Return (X, Y) of the center of cell containing provided text 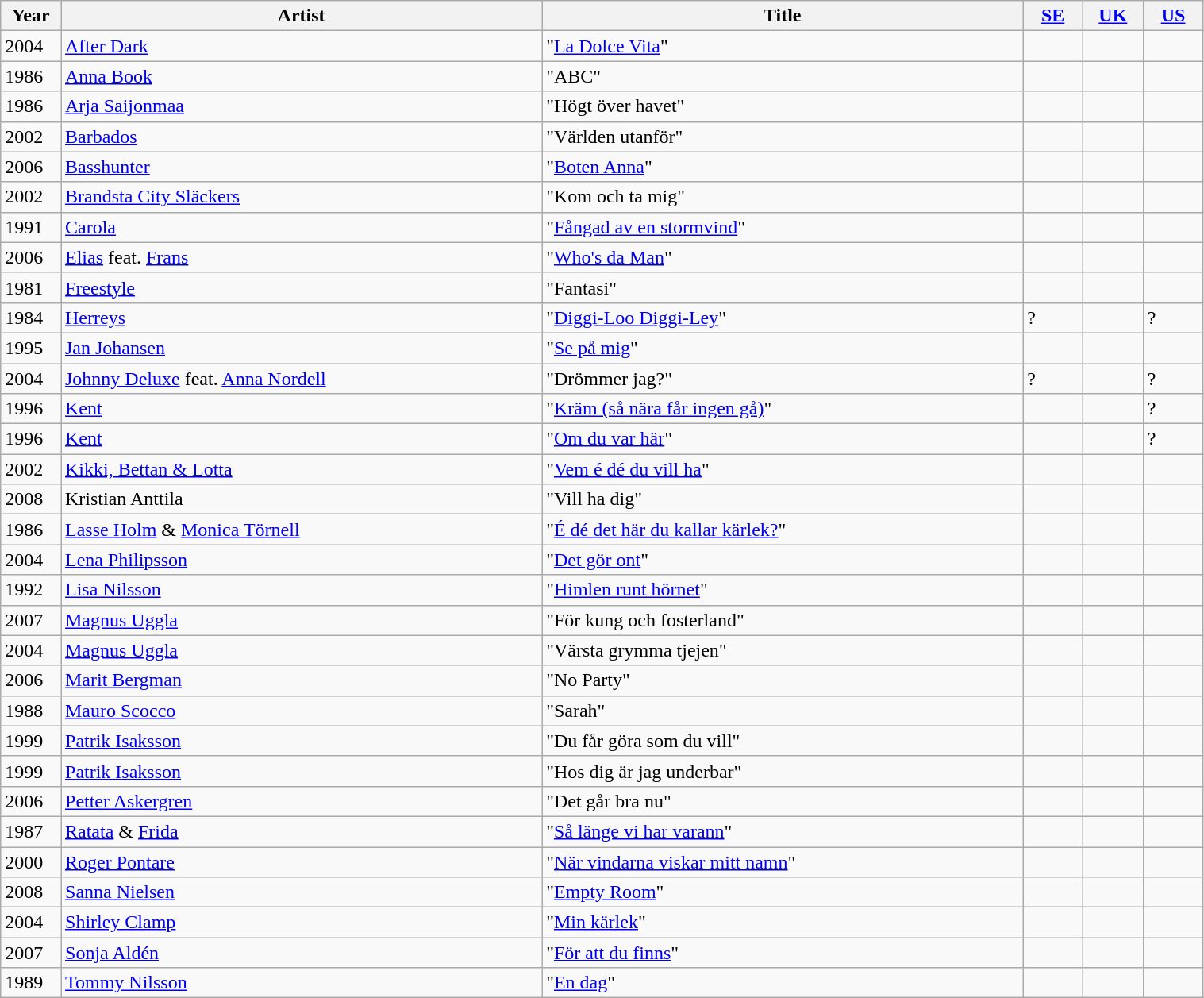
"Värsta grymma tjejen" (783, 650)
"La Dolce Vita" (783, 46)
Title (783, 16)
Lisa Nilsson (301, 590)
Shirley Clamp (301, 923)
"Det går bra nu" (783, 801)
Lena Philipsson (301, 560)
"Om du var här" (783, 439)
1987 (31, 831)
Kikki, Bettan & Lotta (301, 469)
Basshunter (301, 167)
Roger Pontare (301, 861)
"Så länge vi har varann" (783, 831)
Barbados (301, 137)
Johnny Deluxe feat. Anna Nordell (301, 379)
"När vindarna viskar mitt namn" (783, 861)
Jan Johansen (301, 348)
Carola (301, 227)
Brandsta City Släckers (301, 197)
"Kom och ta mig" (783, 197)
2000 (31, 861)
"Se på mig" (783, 348)
"Fångad av en stormvind" (783, 227)
1988 (31, 711)
Anna Book (301, 76)
US (1173, 16)
Kristian Anttila (301, 499)
Tommy Nilsson (301, 983)
Petter Askergren (301, 801)
"Du får göra som du vill" (783, 741)
Herreys (301, 318)
1981 (31, 287)
Arja Saijonmaa (301, 106)
"No Party" (783, 680)
"Diggi-Loo Diggi-Ley" (783, 318)
"Vem é dé du vill ha" (783, 469)
"För kung och fosterland" (783, 620)
"É dé det här du kallar kärlek?" (783, 530)
Sanna Nielsen (301, 892)
1995 (31, 348)
Year (31, 16)
"Sarah" (783, 711)
Artist (301, 16)
"Världen utanför" (783, 137)
Freestyle (301, 287)
1984 (31, 318)
"Vill ha dig" (783, 499)
"En dag" (783, 983)
After Dark (301, 46)
1992 (31, 590)
"ABC" (783, 76)
UK (1113, 16)
"För att du finns" (783, 953)
"Fantasi" (783, 287)
Marit Bergman (301, 680)
"Boten Anna" (783, 167)
"Det gör ont" (783, 560)
"Min kärlek" (783, 923)
"Empty Room" (783, 892)
Ratata & Frida (301, 831)
"Högt över havet" (783, 106)
1989 (31, 983)
1991 (31, 227)
Mauro Scocco (301, 711)
"Himlen runt hörnet" (783, 590)
"Kräm (så nära får ingen gå)" (783, 409)
"Drömmer jag?" (783, 379)
Lasse Holm & Monica Törnell (301, 530)
SE (1053, 16)
Sonja Aldén (301, 953)
"Who's da Man" (783, 257)
"Hos dig är jag underbar" (783, 771)
Elias feat. Frans (301, 257)
